Pinpoint the cell where the given text exists, returning its [x, y] midpoint coordinate. 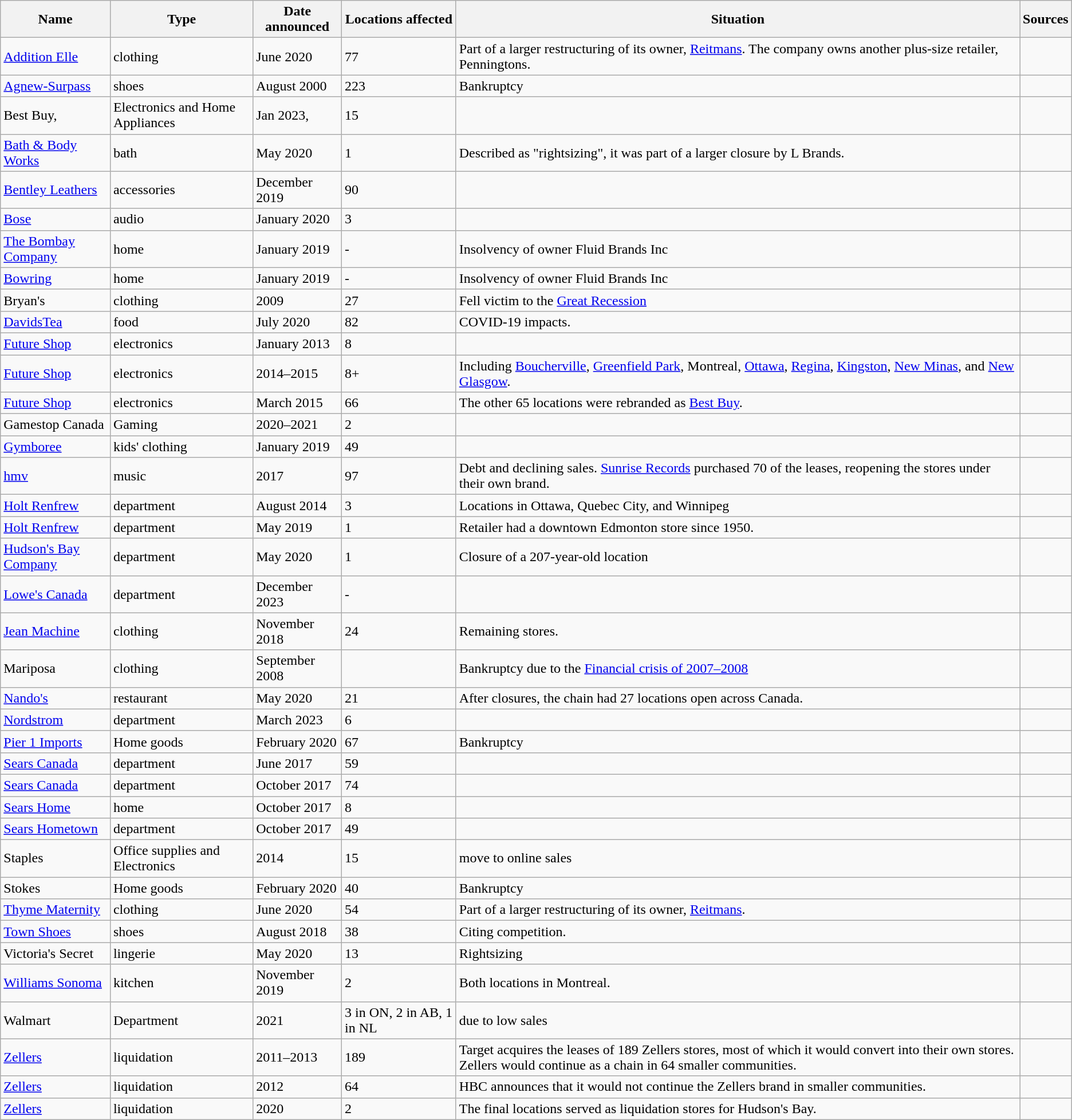
Bath & Body Works [56, 152]
Name [56, 19]
2020–2021 [298, 425]
Town Shoes [56, 932]
Part of a larger restructuring of its owner, Reitmans. [738, 910]
3 in ON, 2 in AB, 1 in NL [399, 1020]
Bentley Leathers [56, 190]
hmv [56, 476]
Sources [1046, 19]
Addition Elle [56, 56]
After closures, the chain had 27 locations open across Canada. [738, 698]
2012 [298, 1087]
bath [181, 152]
HBC announces that it would not continue the Zellers brand in smaller communities. [738, 1087]
59 [399, 763]
September 2008 [298, 669]
2017 [298, 476]
November 2018 [298, 631]
Victoria's Secret [56, 953]
6 [399, 720]
2011–2013 [298, 1057]
July 2020 [298, 322]
2021 [298, 1020]
2009 [298, 300]
May 2019 [298, 527]
move to online sales [738, 859]
Pier 1 Imports [56, 742]
Mariposa [56, 669]
food [181, 322]
Staples [56, 859]
The final locations served as liquidation stores for Hudson's Bay. [738, 1109]
27 [399, 300]
Department [181, 1020]
The Bombay Company [56, 249]
77 [399, 56]
June 2017 [298, 763]
music [181, 476]
Date announced [298, 19]
January 2013 [298, 344]
audio [181, 219]
66 [399, 403]
Including Boucherville, Greenfield Park, Montreal, Ottawa, Regina, Kingston, New Minas, and New Glasgow. [738, 373]
Hudson's Bay Company [56, 557]
8+ [399, 373]
Type [181, 19]
Electronics and Home Appliances [181, 116]
64 [399, 1087]
Agnew-Surpass [56, 86]
accessories [181, 190]
2014 [298, 859]
97 [399, 476]
67 [399, 742]
38 [399, 932]
90 [399, 190]
DavidsTea [56, 322]
lingerie [181, 953]
Gaming [181, 425]
Thyme Maternity [56, 910]
Best Buy, [56, 116]
2014–2015 [298, 373]
Bryan's [56, 300]
2020 [298, 1109]
restaurant [181, 698]
Retailer had a downtown Edmonton store since 1950. [738, 527]
December 2023 [298, 594]
Situation [738, 19]
54 [399, 910]
Sears Hometown [56, 829]
Remaining stores. [738, 631]
March 2015 [298, 403]
Rightsizing [738, 953]
Bose [56, 219]
223 [399, 86]
Gamestop Canada [56, 425]
March 2023 [298, 720]
Nordstrom [56, 720]
August 2014 [298, 506]
kitchen [181, 983]
Described as "rightsizing", it was part of a larger closure by L Brands. [738, 152]
Locations in Ottawa, Quebec City, and Winnipeg [738, 506]
Stokes [56, 888]
21 [399, 698]
Gymboree [56, 447]
Both locations in Montreal. [738, 983]
Debt and declining sales. Sunrise Records purchased 70 of the leases, reopening the stores under their own brand. [738, 476]
December 2019 [298, 190]
August 2000 [298, 86]
November 2019 [298, 983]
Williams Sonoma [56, 983]
January 2020 [298, 219]
Bankruptcy due to the Financial crisis of 2007–2008 [738, 669]
Nando's [56, 698]
Bowring [56, 278]
Part of a larger restructuring of its owner, Reitmans. The company owns another plus-size retailer, Penningtons. [738, 56]
Locations affected [399, 19]
13 [399, 953]
40 [399, 888]
due to low sales [738, 1020]
Walmart [56, 1020]
189 [399, 1057]
August 2018 [298, 932]
The other 65 locations were rebranded as Best Buy. [738, 403]
82 [399, 322]
Fell victim to the Great Recession [738, 300]
Lowe's Canada [56, 594]
Jean Machine [56, 631]
COVID-19 impacts. [738, 322]
Jan 2023, [298, 116]
kids' clothing [181, 447]
Sears Home [56, 807]
Closure of a 207-year-old location [738, 557]
24 [399, 631]
Citing competition. [738, 932]
Office supplies and Electronics [181, 859]
74 [399, 785]
